Detect which cell encompasses the target text, then output its (X, Y) center coordinate. 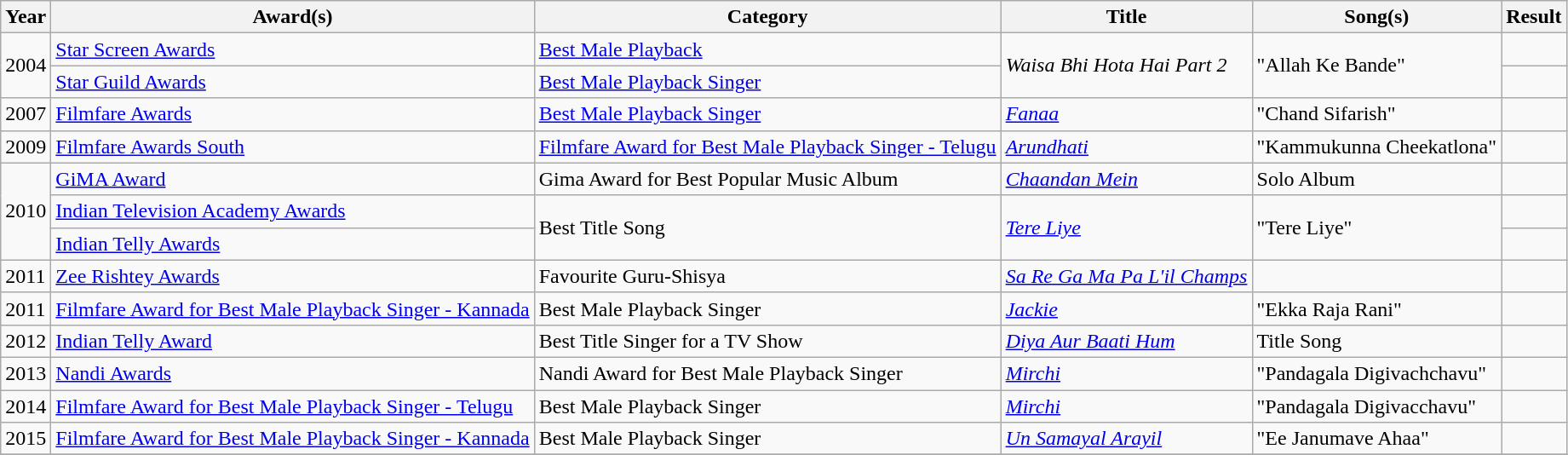
2014 (26, 406)
Fanaa (1126, 114)
Arundhati (1126, 147)
Tere Liye (1126, 227)
Star Screen Awards (293, 49)
Diya Aur Baati Hum (1126, 341)
Category (767, 17)
"Pandagala Digivacchavu" (1376, 406)
Nandi Award for Best Male Playback Singer (767, 373)
Chaandan Mein (1126, 179)
Award(s) (293, 17)
Sa Re Ga Ma Pa L'il Champs (1126, 276)
"Allah Ke Bande" (1376, 66)
Indian Telly Award (293, 341)
Nandi Awards (293, 373)
Gima Award for Best Popular Music Album (767, 179)
2004 (26, 66)
2013 (26, 373)
Song(s) (1376, 17)
Un Samayal Arayil (1126, 439)
Result (1534, 17)
Title Song (1376, 341)
"Tere Liye" (1376, 227)
GiMA Award (293, 179)
"Kammukunna Cheekatlona" (1376, 147)
2007 (26, 114)
Solo Album (1376, 179)
"Ekka Raja Rani" (1376, 308)
Best Title Singer for a TV Show (767, 341)
2015 (26, 439)
"Ee Janumave Ahaa" (1376, 439)
Indian Telly Awards (293, 244)
Indian Television Academy Awards (293, 211)
Waisa Bhi Hota Hai Part 2 (1126, 66)
Title (1126, 17)
"Chand Sifarish" (1376, 114)
2009 (26, 147)
Star Guild Awards (293, 82)
Best Title Song (767, 227)
Year (26, 17)
Best Male Playback (767, 49)
Zee Rishtey Awards (293, 276)
Filmfare Awards (293, 114)
"Pandagala Digivachchavu" (1376, 373)
Jackie (1126, 308)
Favourite Guru-Shisya (767, 276)
2012 (26, 341)
Filmfare Awards South (293, 147)
2010 (26, 211)
